Extract the [X, Y] coordinate from the center of the cell holding the provided text.  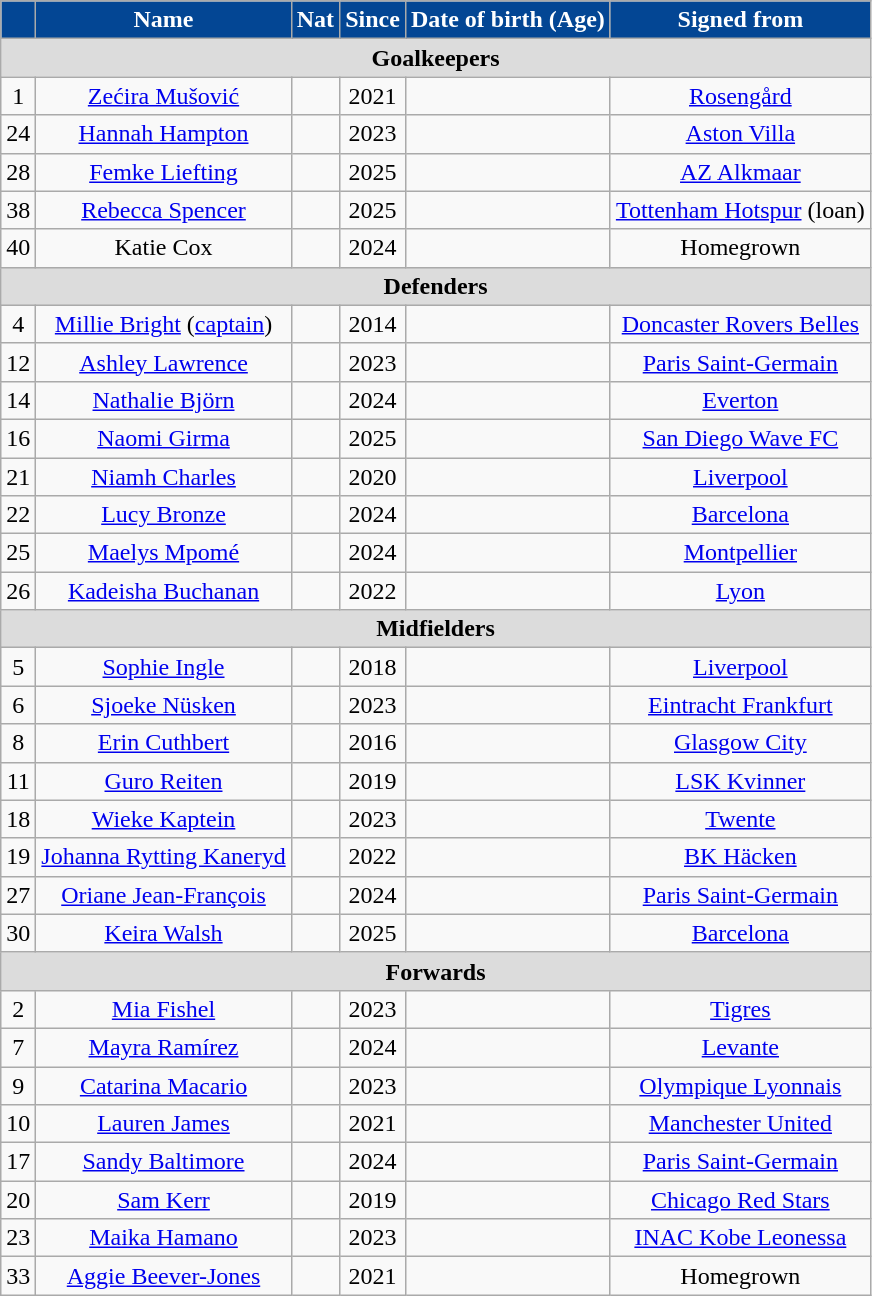
Femke Liefting [164, 172]
Eintracht Frankfurt [740, 705]
Nathalie Björn [164, 400]
Signed from [740, 20]
11 [18, 781]
Ashley Lawrence [164, 362]
Mia Fishel [164, 1009]
18 [18, 819]
12 [18, 362]
10 [18, 1124]
24 [18, 134]
Since [373, 20]
Montpellier [740, 553]
Tottenham Hotspur (loan) [740, 210]
Twente [740, 819]
Maelys Mpomé [164, 553]
38 [18, 210]
Glasgow City [740, 743]
19 [18, 857]
2018 [373, 667]
Name [164, 20]
San Diego Wave FC [740, 438]
Wieke Kaptein [164, 819]
6 [18, 705]
Goalkeepers [436, 58]
Johanna Rytting Kaneryd [164, 857]
27 [18, 895]
Sjoeke Nüsken [164, 705]
Date of birth (Age) [508, 20]
Aston Villa [740, 134]
2020 [373, 477]
30 [18, 933]
BK Häcken [740, 857]
Rosengård [740, 96]
INAC Kobe Leonessa [740, 1238]
Naomi Girma [164, 438]
Defenders [436, 286]
Manchester United [740, 1124]
28 [18, 172]
1 [18, 96]
Maika Hamano [164, 1238]
14 [18, 400]
Mayra Ramírez [164, 1047]
Zećira Mušović [164, 96]
Catarina Macario [164, 1085]
Oriane Jean-François [164, 895]
Niamh Charles [164, 477]
Levante [740, 1047]
Lyon [740, 591]
33 [18, 1276]
Olympique Lyonnais [740, 1085]
2014 [373, 324]
Tigres [740, 1009]
Chicago Red Stars [740, 1200]
16 [18, 438]
Rebecca Spencer [164, 210]
Millie Bright (captain) [164, 324]
17 [18, 1162]
Keira Walsh [164, 933]
AZ Alkmaar [740, 172]
40 [18, 248]
2016 [373, 743]
26 [18, 591]
4 [18, 324]
Everton [740, 400]
Kadeisha Buchanan [164, 591]
21 [18, 477]
2 [18, 1009]
Lucy Bronze [164, 515]
Forwards [436, 971]
LSK Kvinner [740, 781]
Katie Cox [164, 248]
9 [18, 1085]
Midfielders [436, 629]
Sophie Ingle [164, 667]
20 [18, 1200]
Doncaster Rovers Belles [740, 324]
22 [18, 515]
Aggie Beever-Jones [164, 1276]
23 [18, 1238]
5 [18, 667]
25 [18, 553]
7 [18, 1047]
Sandy Baltimore [164, 1162]
Sam Kerr [164, 1200]
Nat [315, 20]
Hannah Hampton [164, 134]
Guro Reiten [164, 781]
Erin Cuthbert [164, 743]
Lauren James [164, 1124]
8 [18, 743]
